From the cell containing the given text, extract its center point as (X, Y) coordinate. 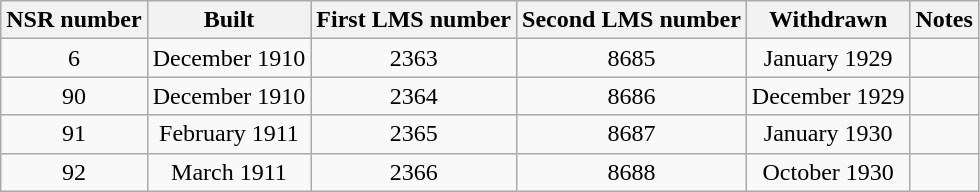
2364 (414, 96)
Built (229, 20)
January 1930 (828, 134)
2366 (414, 172)
8688 (632, 172)
First LMS number (414, 20)
8686 (632, 96)
Notes (944, 20)
2365 (414, 134)
February 1911 (229, 134)
8685 (632, 58)
NSR number (74, 20)
2363 (414, 58)
October 1930 (828, 172)
March 1911 (229, 172)
92 (74, 172)
Withdrawn (828, 20)
90 (74, 96)
Second LMS number (632, 20)
91 (74, 134)
8687 (632, 134)
January 1929 (828, 58)
6 (74, 58)
December 1929 (828, 96)
